Return (x, y) of the center of cell containing provided text 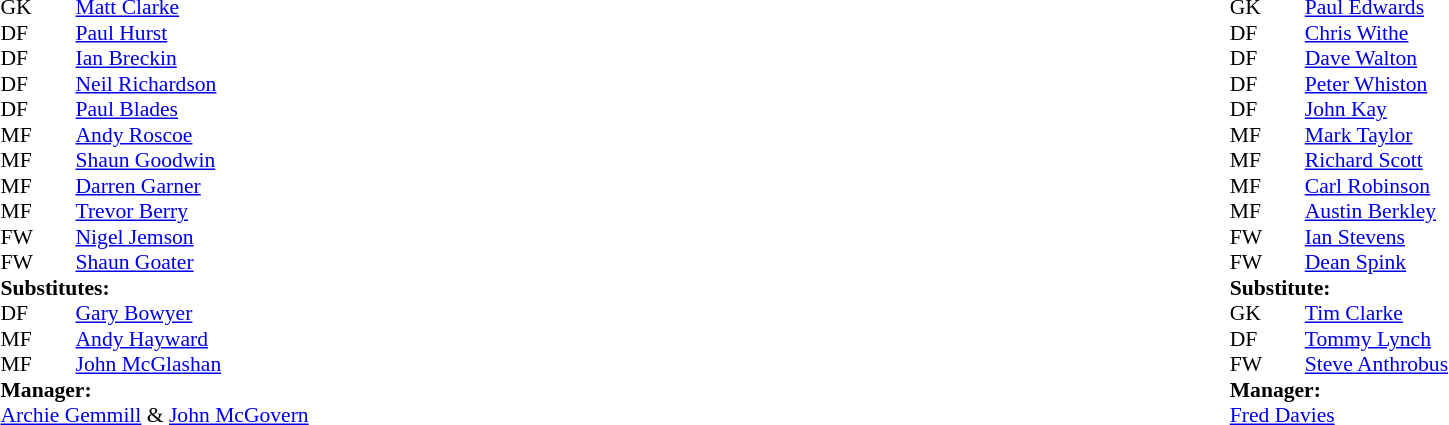
Andy Hayward (226, 339)
Gary Bowyer (226, 313)
Substitutes: (188, 288)
Shaun Goodwin (226, 161)
John McGlashan (226, 365)
Ian Breckin (226, 59)
Shaun Goater (226, 263)
Paul Hurst (226, 33)
Trevor Berry (226, 211)
Nigel Jemson (226, 237)
Neil Richardson (226, 84)
Darren Garner (226, 186)
Paul Blades (226, 109)
Andy Roscoe (226, 135)
Manager: (188, 390)
GK (1249, 313)
